Search for the cell housing the specified text and yield its [X, Y] center coordinate. 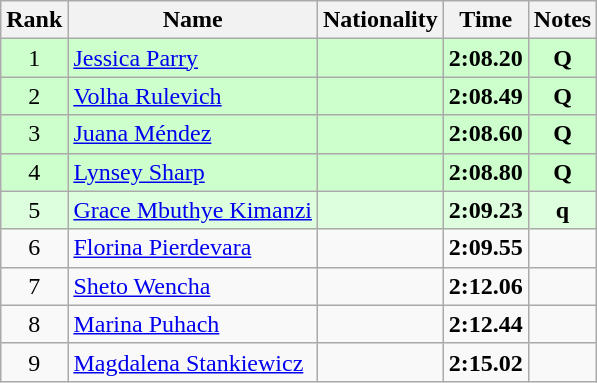
Magdalena Stankiewicz [193, 362]
2:08.80 [486, 172]
Name [193, 20]
Grace Mbuthye Kimanzi [193, 210]
2:15.02 [486, 362]
Marina Puhach [193, 324]
Juana Méndez [193, 134]
1 [34, 58]
Jessica Parry [193, 58]
9 [34, 362]
Volha Rulevich [193, 96]
3 [34, 134]
2:08.60 [486, 134]
6 [34, 248]
Lynsey Sharp [193, 172]
2:08.20 [486, 58]
2:09.23 [486, 210]
Nationality [381, 20]
Rank [34, 20]
8 [34, 324]
7 [34, 286]
Notes [562, 20]
Sheto Wencha [193, 286]
2:12.06 [486, 286]
2:09.55 [486, 248]
Time [486, 20]
2:12.44 [486, 324]
2 [34, 96]
q [562, 210]
Florina Pierdevara [193, 248]
5 [34, 210]
2:08.49 [486, 96]
4 [34, 172]
